Pinpoint the cell where the given text exists, returning its [x, y] midpoint coordinate. 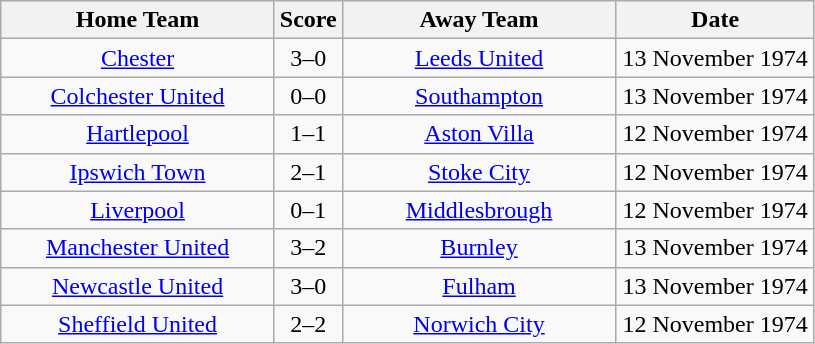
Southampton [479, 96]
Manchester United [138, 248]
Home Team [138, 20]
Norwich City [479, 324]
Middlesbrough [479, 210]
Date [716, 20]
Aston Villa [479, 134]
3–2 [308, 248]
Newcastle United [138, 286]
0–1 [308, 210]
Chester [138, 58]
2–2 [308, 324]
Sheffield United [138, 324]
Liverpool [138, 210]
Colchester United [138, 96]
1–1 [308, 134]
Fulham [479, 286]
2–1 [308, 172]
Stoke City [479, 172]
Leeds United [479, 58]
Score [308, 20]
Ipswich Town [138, 172]
Hartlepool [138, 134]
Burnley [479, 248]
0–0 [308, 96]
Away Team [479, 20]
